Scan for the cell matching the given text and deliver its (x, y) coordinate at center. 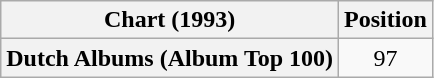
Position (386, 20)
Dutch Albums (Album Top 100) (170, 58)
97 (386, 58)
Chart (1993) (170, 20)
